Identify which cell holds the provided text, then report its (X, Y) central coordinate. 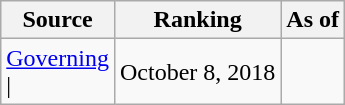
As of (313, 20)
Ranking (197, 20)
October 8, 2018 (197, 72)
Governing| (58, 72)
Source (58, 20)
